For the text-containing cell, return its midpoint in (X, Y) coordinate format. 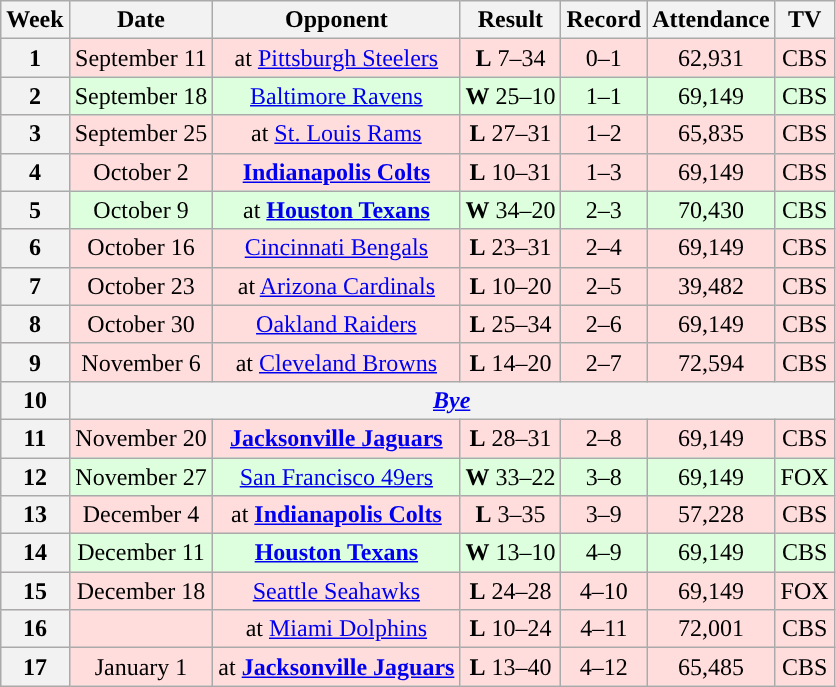
at St. Louis Rams (336, 134)
1–2 (604, 134)
3–9 (604, 515)
39,482 (711, 286)
Houston Texans (336, 553)
65,485 (711, 667)
at Cleveland Browns (336, 362)
2–5 (604, 286)
10 (35, 400)
1–3 (604, 172)
L 23–31 (510, 248)
Jacksonville Jaguars (336, 438)
5 (35, 210)
Bye (452, 400)
Opponent (336, 20)
72,001 (711, 629)
2–7 (604, 362)
September 18 (141, 96)
Oakland Raiders (336, 324)
L 3–35 (510, 515)
13 (35, 515)
January 1 (141, 667)
4–9 (604, 553)
December 4 (141, 515)
Cincinnati Bengals (336, 248)
0–1 (604, 58)
at Miami Dolphins (336, 629)
December 18 (141, 591)
Attendance (711, 20)
72,594 (711, 362)
W 25–10 (510, 96)
3–8 (604, 477)
Week (35, 20)
70,430 (711, 210)
2–6 (604, 324)
at Houston Texans (336, 210)
11 (35, 438)
57,228 (711, 515)
October 2 (141, 172)
W 13–10 (510, 553)
17 (35, 667)
4–12 (604, 667)
L 10–20 (510, 286)
Baltimore Ravens (336, 96)
at Pittsburgh Steelers (336, 58)
8 (35, 324)
L 10–31 (510, 172)
7 (35, 286)
14 (35, 553)
W 33–22 (510, 477)
2 (35, 96)
1 (35, 58)
TV (804, 20)
16 (35, 629)
October 16 (141, 248)
12 (35, 477)
September 25 (141, 134)
2–3 (604, 210)
L 25–34 (510, 324)
L 7–34 (510, 58)
at Indianapolis Colts (336, 515)
at Arizona Cardinals (336, 286)
3 (35, 134)
November 6 (141, 362)
9 (35, 362)
November 20 (141, 438)
L 14–20 (510, 362)
September 11 (141, 58)
Record (604, 20)
L 28–31 (510, 438)
at Jacksonville Jaguars (336, 667)
1–1 (604, 96)
L 27–31 (510, 134)
4 (35, 172)
Indianapolis Colts (336, 172)
October 23 (141, 286)
W 34–20 (510, 210)
San Francisco 49ers (336, 477)
Seattle Seahawks (336, 591)
2–4 (604, 248)
4–10 (604, 591)
October 9 (141, 210)
December 11 (141, 553)
November 27 (141, 477)
L 24–28 (510, 591)
Date (141, 20)
4–11 (604, 629)
15 (35, 591)
6 (35, 248)
65,835 (711, 134)
2–8 (604, 438)
L 13–40 (510, 667)
62,931 (711, 58)
Result (510, 20)
October 30 (141, 324)
L 10–24 (510, 629)
